Scan for the cell matching the given text and deliver its (x, y) coordinate at center. 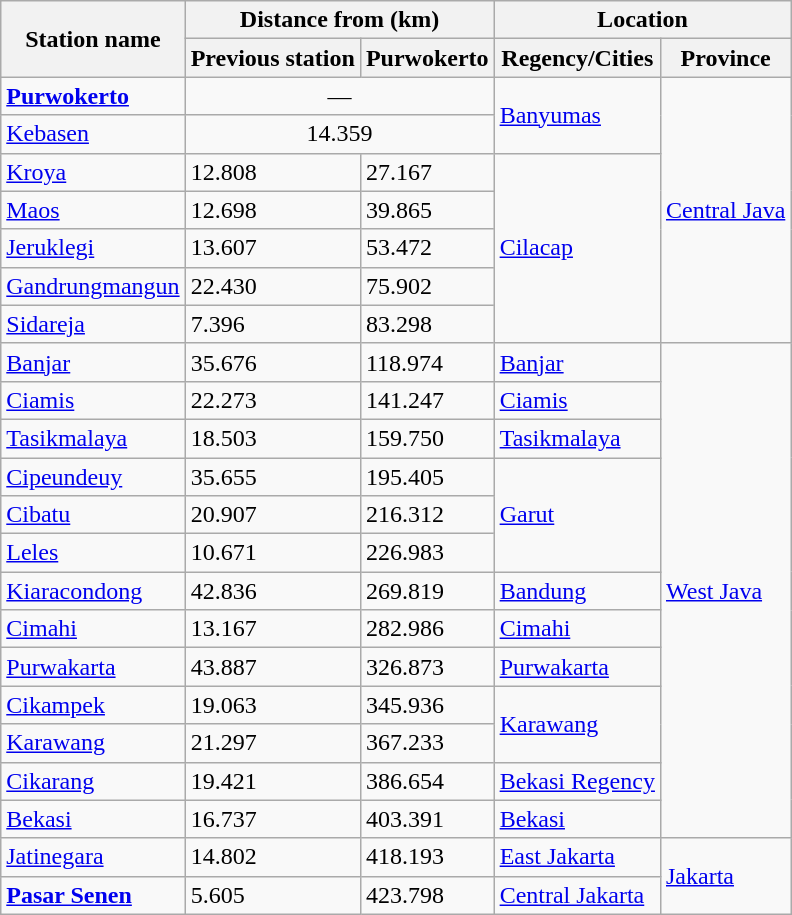
Station name (93, 39)
141.247 (427, 400)
19.063 (272, 705)
13.607 (272, 248)
418.193 (427, 857)
19.421 (272, 781)
Bandung (577, 591)
75.902 (427, 286)
42.836 (272, 591)
10.671 (272, 553)
7.396 (272, 324)
Cikampek (93, 705)
195.405 (427, 477)
43.887 (272, 667)
27.167 (427, 172)
— (340, 96)
118.974 (427, 362)
5.605 (272, 895)
35.676 (272, 362)
159.750 (427, 438)
Leles (93, 553)
21.297 (272, 743)
Province (725, 58)
Jakarta (725, 876)
Distance from (km) (340, 20)
Previous station (272, 58)
Gandrungmangun (93, 286)
Location (642, 20)
Kiaracondong (93, 591)
12.808 (272, 172)
216.312 (427, 515)
345.936 (427, 705)
Cipeundeuy (93, 477)
Cibatu (93, 515)
282.986 (427, 629)
403.391 (427, 819)
East Jakarta (577, 857)
13.167 (272, 629)
Cikarang (93, 781)
18.503 (272, 438)
Regency/Cities (577, 58)
423.798 (427, 895)
20.907 (272, 515)
Sidareja (93, 324)
Banyumas (577, 115)
12.698 (272, 210)
Maos (93, 210)
14.802 (272, 857)
Bekasi Regency (577, 781)
Cilacap (577, 248)
Central Jakarta (577, 895)
22.273 (272, 400)
39.865 (427, 210)
Kebasen (93, 134)
14.359 (340, 134)
226.983 (427, 553)
West Java (725, 590)
269.819 (427, 591)
Kroya (93, 172)
Pasar Senen (93, 895)
Central Java (725, 210)
16.737 (272, 819)
Jatinegara (93, 857)
326.873 (427, 667)
Garut (577, 515)
83.298 (427, 324)
367.233 (427, 743)
35.655 (272, 477)
386.654 (427, 781)
22.430 (272, 286)
Jeruklegi (93, 248)
53.472 (427, 248)
